Search for the cell housing the specified text and yield its [X, Y] center coordinate. 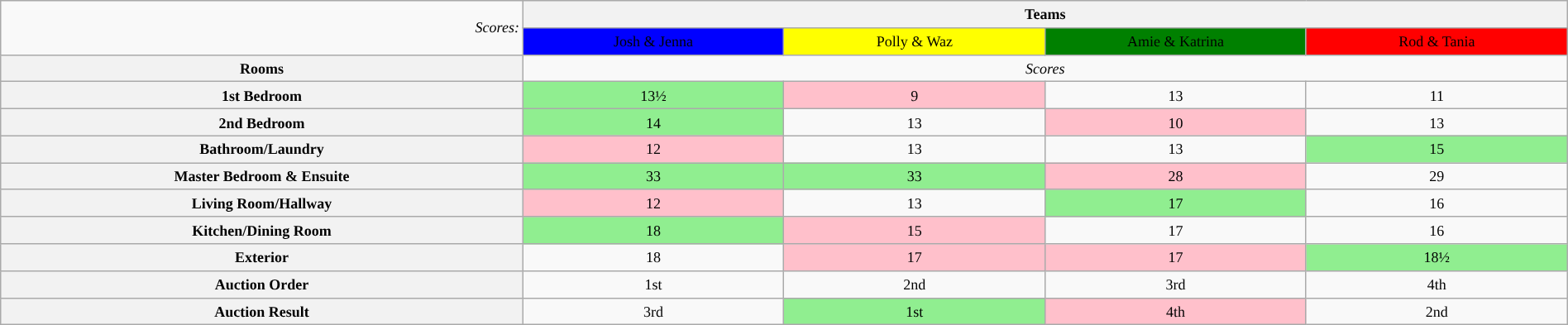
9 [915, 96]
28 [1176, 177]
13½ [653, 96]
Polly & Waz [915, 41]
Rooms [262, 68]
1st Bedroom [262, 96]
Teams [1045, 15]
Josh & Jenna [653, 41]
Scores: [262, 28]
Rod & Tania [1437, 41]
Master Bedroom & Ensuite [262, 177]
14 [653, 122]
Amie & Katrina [1176, 41]
Bathroom/Laundry [262, 149]
10 [1176, 122]
Exterior [262, 258]
2nd Bedroom [262, 122]
Scores [1045, 68]
18½ [1437, 258]
Auction Order [262, 284]
Auction Result [262, 311]
Living Room/Hallway [262, 203]
Kitchen/Dining Room [262, 230]
29 [1437, 177]
11 [1437, 96]
